Search for the cell housing the specified text and yield its (x, y) center coordinate. 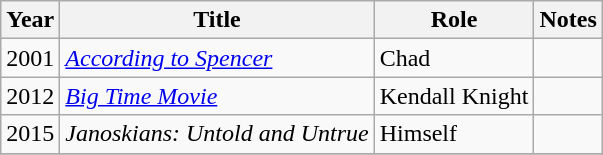
2001 (30, 58)
Year (30, 20)
Janoskians: Untold and Untrue (217, 134)
Big Time Movie (217, 96)
Himself (454, 134)
Kendall Knight (454, 96)
Title (217, 20)
Chad (454, 58)
2015 (30, 134)
2012 (30, 96)
According to Spencer (217, 58)
Notes (568, 20)
Role (454, 20)
